Scan for the cell matching the given text and deliver its [x, y] coordinate at center. 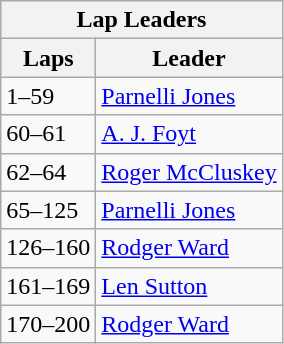
1–59 [48, 96]
Laps [48, 58]
126–160 [48, 248]
Leader [189, 58]
161–169 [48, 286]
Lap Leaders [142, 20]
170–200 [48, 324]
A. J. Foyt [189, 134]
65–125 [48, 210]
Len Sutton [189, 286]
62–64 [48, 172]
60–61 [48, 134]
Roger McCluskey [189, 172]
